Capture the cell that displays the provided text and extract its [X, Y] central coordinate. 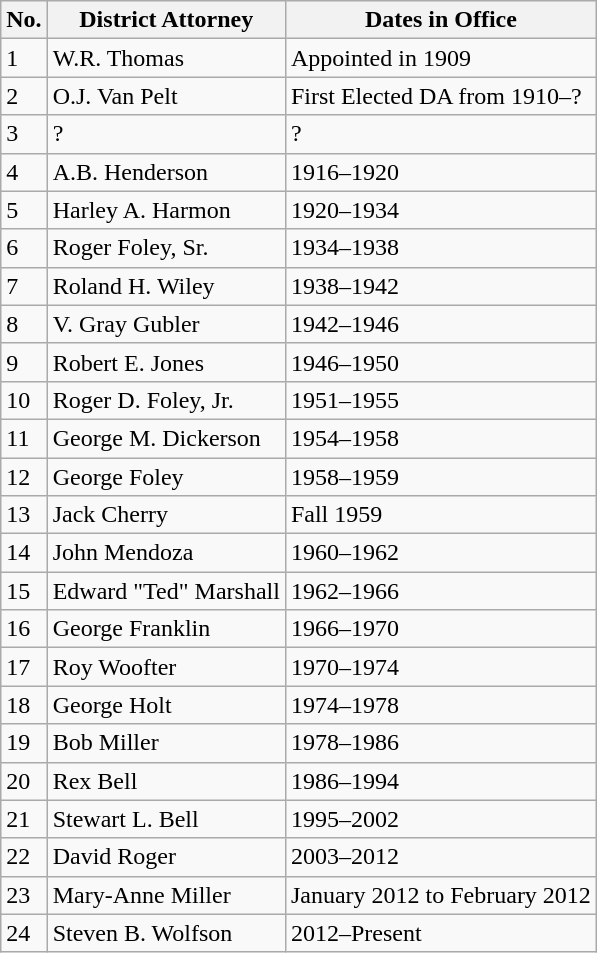
13 [24, 515]
Appointed in 1909 [440, 58]
Mary-Anne Miller [166, 895]
Steven B. Wolfson [166, 933]
19 [24, 743]
John Mendoza [166, 553]
First Elected DA from 1910–? [440, 96]
1934–1938 [440, 248]
2 [24, 96]
George Foley [166, 477]
George Holt [166, 705]
District Attorney [166, 20]
No. [24, 20]
Harley A. Harmon [166, 210]
11 [24, 438]
24 [24, 933]
Jack Cherry [166, 515]
10 [24, 400]
January 2012 to February 2012 [440, 895]
1995–2002 [440, 819]
12 [24, 477]
O.J. Van Pelt [166, 96]
Roger Foley, Sr. [166, 248]
1970–1974 [440, 667]
Roger D. Foley, Jr. [166, 400]
George Franklin [166, 629]
A.B. Henderson [166, 172]
6 [24, 248]
14 [24, 553]
David Roger [166, 857]
George M. Dickerson [166, 438]
Roland H. Wiley [166, 286]
1938–1942 [440, 286]
Edward "Ted" Marshall [166, 591]
Roy Woofter [166, 667]
1978–1986 [440, 743]
21 [24, 819]
2012–Present [440, 933]
1954–1958 [440, 438]
1986–1994 [440, 781]
Robert E. Jones [166, 362]
1951–1955 [440, 400]
23 [24, 895]
Stewart L. Bell [166, 819]
1946–1950 [440, 362]
18 [24, 705]
17 [24, 667]
1920–1934 [440, 210]
Bob Miller [166, 743]
1966–1970 [440, 629]
22 [24, 857]
2003–2012 [440, 857]
20 [24, 781]
16 [24, 629]
5 [24, 210]
8 [24, 324]
Fall 1959 [440, 515]
1974–1978 [440, 705]
Rex Bell [166, 781]
7 [24, 286]
1916–1920 [440, 172]
V. Gray Gubler [166, 324]
Dates in Office [440, 20]
3 [24, 134]
1962–1966 [440, 591]
9 [24, 362]
4 [24, 172]
1942–1946 [440, 324]
W.R. Thomas [166, 58]
1960–1962 [440, 553]
1958–1959 [440, 477]
1 [24, 58]
15 [24, 591]
